For the text-containing cell, return its midpoint in (X, Y) coordinate format. 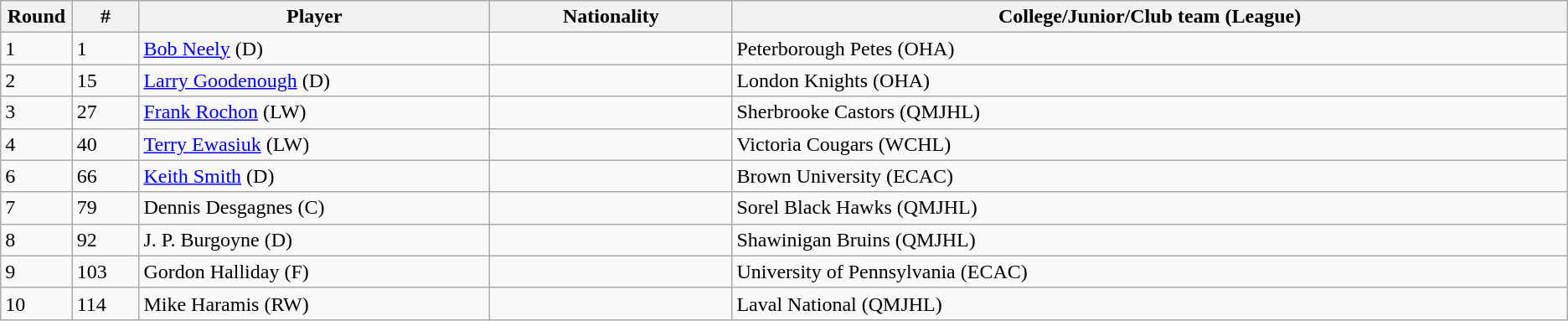
92 (106, 240)
Brown University (ECAC) (1149, 176)
Terry Ewasiuk (LW) (315, 144)
79 (106, 208)
10 (37, 303)
Laval National (QMJHL) (1149, 303)
103 (106, 272)
Larry Goodenough (D) (315, 80)
J. P. Burgoyne (D) (315, 240)
3 (37, 112)
7 (37, 208)
Keith Smith (D) (315, 176)
Sherbrooke Castors (QMJHL) (1149, 112)
College/Junior/Club team (League) (1149, 17)
8 (37, 240)
114 (106, 303)
University of Pennsylvania (ECAC) (1149, 272)
Victoria Cougars (WCHL) (1149, 144)
Dennis Desgagnes (C) (315, 208)
Mike Haramis (RW) (315, 303)
Nationality (611, 17)
4 (37, 144)
Peterborough Petes (OHA) (1149, 49)
Round (37, 17)
Frank Rochon (LW) (315, 112)
Sorel Black Hawks (QMJHL) (1149, 208)
London Knights (OHA) (1149, 80)
2 (37, 80)
66 (106, 176)
27 (106, 112)
15 (106, 80)
Player (315, 17)
Shawinigan Bruins (QMJHL) (1149, 240)
9 (37, 272)
40 (106, 144)
# (106, 17)
6 (37, 176)
Bob Neely (D) (315, 49)
Gordon Halliday (F) (315, 272)
